Pinpoint the cell where the given text exists, returning its [x, y] midpoint coordinate. 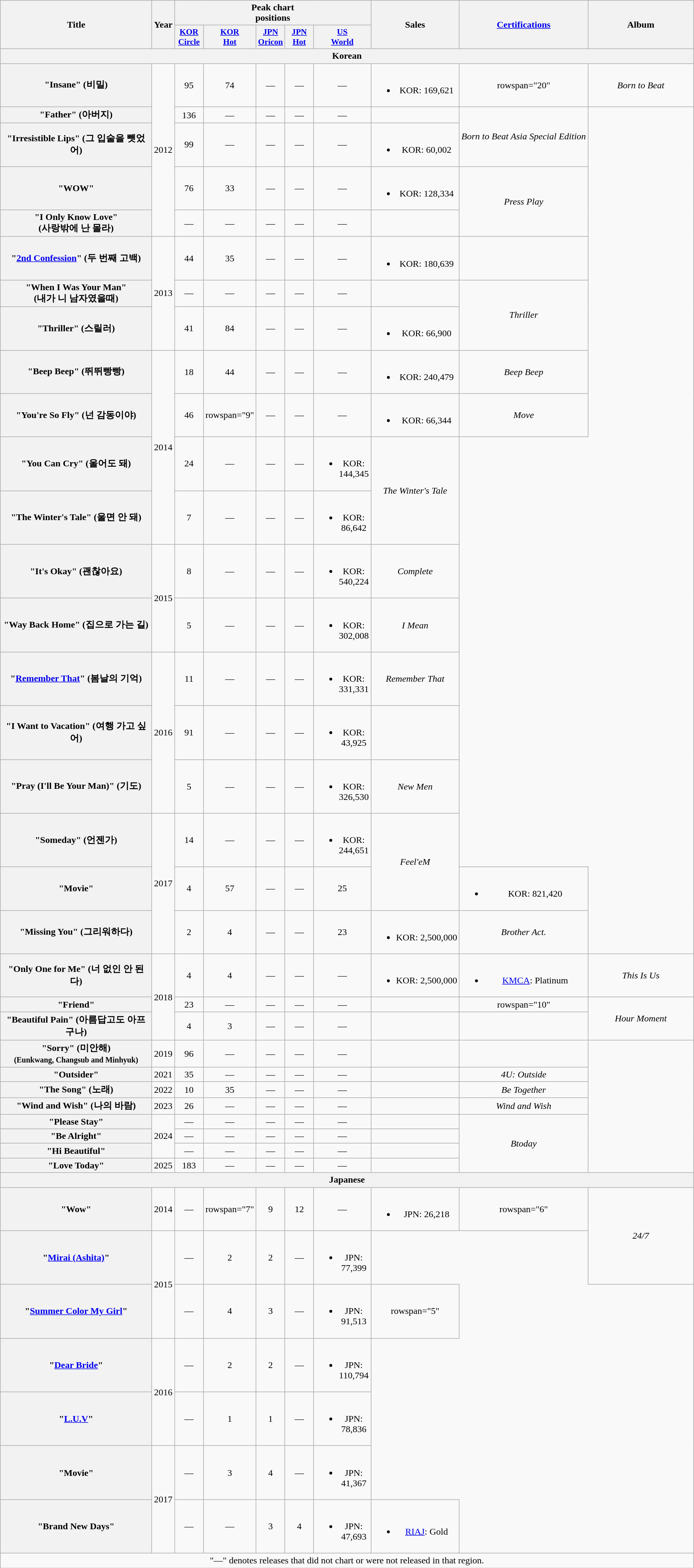
I Mean [415, 625]
Beep Beep [524, 372]
Sales [415, 25]
"When I Was Your Man" (내가 니 남자였을때) [76, 293]
USWorld [342, 37]
"You're So Fly" (넌 감동이야) [76, 415]
New Men [415, 786]
"Irresistible Lips" (그 입술을 뺏었어) [76, 145]
2021 [164, 1074]
The Winter's Tale [415, 491]
Btoday [524, 1143]
KOR: 169,621 [415, 85]
95 [189, 85]
9 [270, 1209]
Title [76, 25]
rowspan="9" [230, 415]
Press Play [524, 202]
76 [189, 188]
Born to Beat [641, 85]
JPN: 77,399 [342, 1257]
46 [189, 415]
Remember That [415, 679]
KOR: 821,420 [524, 889]
JPNHot [299, 37]
Year [164, 25]
136 [189, 115]
18 [189, 372]
2022 [164, 1090]
11 [189, 679]
rowspan="5" [415, 1311]
"Father" (아버지) [76, 115]
Certifications [524, 25]
10 [189, 1090]
14 [189, 840]
KOR: 86,642 [342, 517]
KOR: 326,530 [342, 786]
Korean [347, 56]
"Missing You" (그리워하다) [76, 932]
"Only One for Me" (너 없인 안 된다) [76, 976]
"Wind and Wish" (나의 바람) [76, 1106]
"The Winter's Tale" (울면 안 돼) [76, 517]
KOR: 128,334 [415, 188]
91 [189, 732]
57 [230, 889]
"Wow" [76, 1209]
"Insane" (비밀) [76, 85]
KMCA: Platinum [524, 976]
"Hi Beautiful" [76, 1151]
Be Together [524, 1090]
Peak chartpositions [273, 13]
KOR: 331,331 [342, 679]
KOR: 180,639 [415, 258]
33 [230, 188]
"2nd Confession" (두 번째 고백) [76, 258]
Thriller [524, 315]
2024 [164, 1136]
"Pray (I'll Be Your Man)" (기도) [76, 786]
"Sorry" (미안해) (Eunkwang, Changsub and Minhyuk) [76, 1054]
rowspan="10" [524, 1005]
Brother Act. [524, 932]
KOR: 144,345 [342, 464]
rowspan="6" [524, 1209]
96 [189, 1054]
rowspan="7" [230, 1209]
JPN: 26,218 [415, 1209]
JPN: 91,513 [342, 1311]
"I Only Know Love" (사랑밖에 난 몰라) [76, 223]
2012 [164, 150]
"Love Today" [76, 1165]
2025 [164, 1165]
RIAJ: Gold [415, 1526]
"L.U.V" [76, 1419]
"You Can Cry" (울어도 돼) [76, 464]
26 [189, 1106]
24/7 [641, 1236]
Feel'eM [415, 862]
"Summer Color My Girl" [76, 1311]
JPN: 78,836 [342, 1419]
"Someday" (언젠가) [76, 840]
JPN: 41,367 [342, 1472]
Born to Beat Asia Special Edition [524, 137]
"It's Okay" (괜찮아요) [76, 571]
Album [641, 25]
JPNOricon [270, 37]
25 [342, 889]
2019 [164, 1054]
2013 [164, 293]
12 [299, 1209]
183 [189, 1165]
2023 [164, 1106]
Japanese [347, 1180]
99 [189, 145]
KOR: 60,002 [415, 145]
Hour Moment [641, 1019]
rowspan="20" [524, 85]
"Thriller" (스릴러) [76, 329]
"Brand New Days" [76, 1526]
This Is Us [641, 976]
KOR: 66,900 [415, 329]
JPN: 47,693 [342, 1526]
KOR: 240,479 [415, 372]
KOR: 244,651 [342, 840]
KORCircle [189, 37]
4U: Outside [524, 1074]
2018 [164, 997]
84 [230, 329]
Move [524, 415]
24 [189, 464]
Wind and Wish [524, 1106]
7 [189, 517]
KORHot [230, 37]
"Beep Beep" (뛰뛰빵빵) [76, 372]
KOR: 66,344 [415, 415]
KOR: 43,925 [342, 732]
"Dear Bride" [76, 1365]
"Mirai (Ashita)" [76, 1257]
"Please Stay" [76, 1122]
"Outsider" [76, 1074]
8 [189, 571]
KOR: 302,008 [342, 625]
"WOW" [76, 188]
"Way Back Home" (집으로 가는 길) [76, 625]
KOR: 540,224 [342, 571]
JPN: 110,794 [342, 1365]
"—" denotes releases that did not chart or were not released in that region. [347, 1560]
"Beautiful Pain" (아름답고도 아프구나) [76, 1026]
74 [230, 85]
41 [189, 329]
"Be Alright" [76, 1136]
Complete [415, 571]
"Friend" [76, 1005]
"The Song" (노래) [76, 1090]
"Remember That" (봄날의 기억) [76, 679]
"I Want to Vacation" (여행 가고 싶어) [76, 732]
